For the text-containing cell, return its midpoint in [x, y] coordinate format. 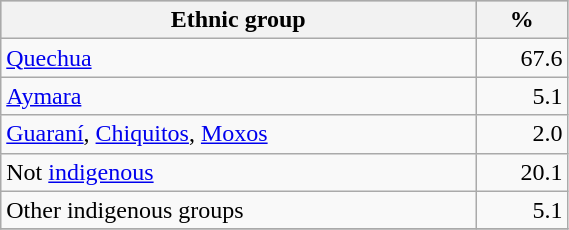
Ethnic group [238, 20]
Not indigenous [238, 172]
2.0 [522, 134]
Other indigenous groups [238, 210]
% [522, 20]
Guaraní, Chiquitos, Moxos [238, 134]
20.1 [522, 172]
Quechua [238, 58]
67.6 [522, 58]
Aymara [238, 96]
